Locate the cell with the specified text and output its (x, y) center coordinate. 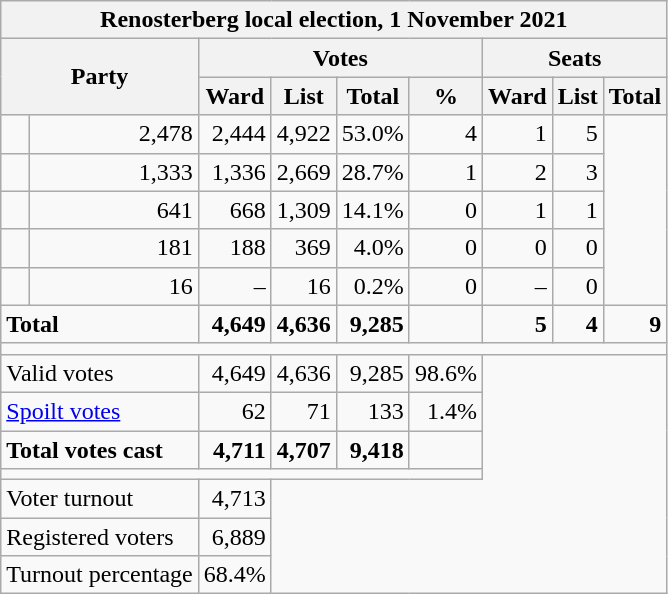
Total votes cast (100, 449)
4,922 (304, 134)
4.0% (372, 248)
14.1% (372, 210)
Valid votes (100, 373)
4,707 (304, 449)
68.4% (234, 575)
Votes (340, 58)
641 (114, 210)
1,336 (234, 172)
133 (372, 411)
181 (114, 248)
Turnout percentage (100, 575)
2,478 (114, 134)
Party (100, 77)
668 (234, 210)
9,418 (372, 449)
2,444 (234, 134)
Renosterberg local election, 1 November 2021 (334, 20)
71 (304, 411)
3 (578, 172)
% (446, 96)
28.7% (372, 172)
62 (234, 411)
1.4% (446, 411)
Seats (574, 58)
53.0% (372, 134)
369 (304, 248)
Spoilt votes (100, 411)
4,713 (234, 499)
Voter turnout (100, 499)
0.2% (372, 286)
6,889 (234, 537)
1,333 (114, 172)
98.6% (446, 373)
4,711 (234, 449)
9 (635, 324)
2,669 (304, 172)
Registered voters (100, 537)
1,309 (304, 210)
2 (517, 172)
188 (234, 248)
